Capture the cell that displays the provided text and extract its [X, Y] central coordinate. 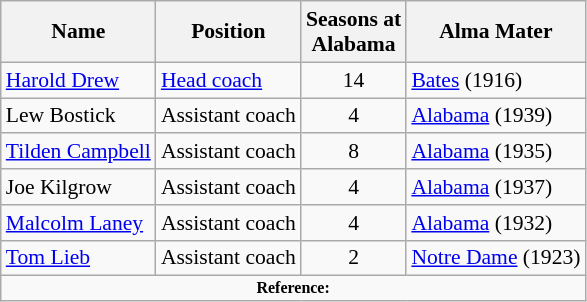
Bates (1916) [496, 80]
Reference: [294, 288]
Joe Kilgrow [78, 187]
Notre Dame (1923) [496, 258]
Alabama (1935) [496, 152]
8 [354, 152]
Position [228, 32]
14 [354, 80]
Malcolm Laney [78, 223]
Head coach [228, 80]
Alabama (1939) [496, 116]
Alabama (1937) [496, 187]
Tom Lieb [78, 258]
Seasons atAlabama [354, 32]
Alma Mater [496, 32]
Lew Bostick [78, 116]
Harold Drew [78, 80]
Alabama (1932) [496, 223]
Tilden Campbell [78, 152]
Name [78, 32]
2 [354, 258]
